Determine the [X, Y] coordinate at the center of the cell enclosing the given text.  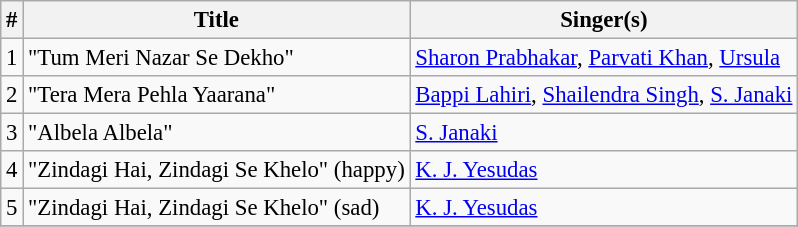
2 [12, 95]
3 [12, 133]
1 [12, 58]
Title [216, 20]
S. Janaki [604, 133]
"Zindagi Hai, Zindagi Se Khelo" (happy) [216, 170]
# [12, 20]
"Tera Mera Pehla Yaarana" [216, 95]
"Albela Albela" [216, 133]
"Tum Meri Nazar Se Dekho" [216, 58]
5 [12, 208]
Bappi Lahiri, Shailendra Singh, S. Janaki [604, 95]
Singer(s) [604, 20]
Sharon Prabhakar, Parvati Khan, Ursula [604, 58]
4 [12, 170]
"Zindagi Hai, Zindagi Se Khelo" (sad) [216, 208]
